Pinpoint the cell where the given text exists, returning its (x, y) midpoint coordinate. 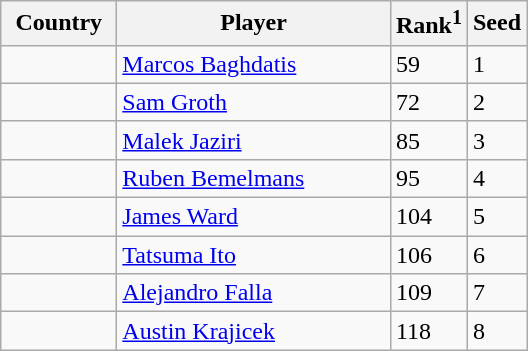
Player (254, 24)
2 (496, 102)
4 (496, 178)
Rank1 (428, 24)
Austin Krajicek (254, 331)
72 (428, 102)
Country (59, 24)
59 (428, 64)
1 (496, 64)
5 (496, 217)
Ruben Bemelmans (254, 178)
8 (496, 331)
85 (428, 140)
3 (496, 140)
Sam Groth (254, 102)
109 (428, 293)
106 (428, 255)
James Ward (254, 217)
104 (428, 217)
Marcos Baghdatis (254, 64)
Tatsuma Ito (254, 255)
7 (496, 293)
6 (496, 255)
Alejandro Falla (254, 293)
95 (428, 178)
Seed (496, 24)
Malek Jaziri (254, 140)
118 (428, 331)
